Capture the cell that displays the provided text and extract its (X, Y) central coordinate. 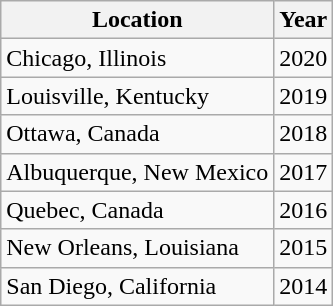
2017 (304, 172)
2020 (304, 58)
Louisville, Kentucky (138, 96)
2014 (304, 286)
Year (304, 20)
2016 (304, 210)
Ottawa, Canada (138, 134)
San Diego, California (138, 286)
Quebec, Canada (138, 210)
Chicago, Illinois (138, 58)
Location (138, 20)
New Orleans, Louisiana (138, 248)
2018 (304, 134)
2019 (304, 96)
2015 (304, 248)
Albuquerque, New Mexico (138, 172)
